Scan for the cell matching the given text and deliver its [x, y] coordinate at center. 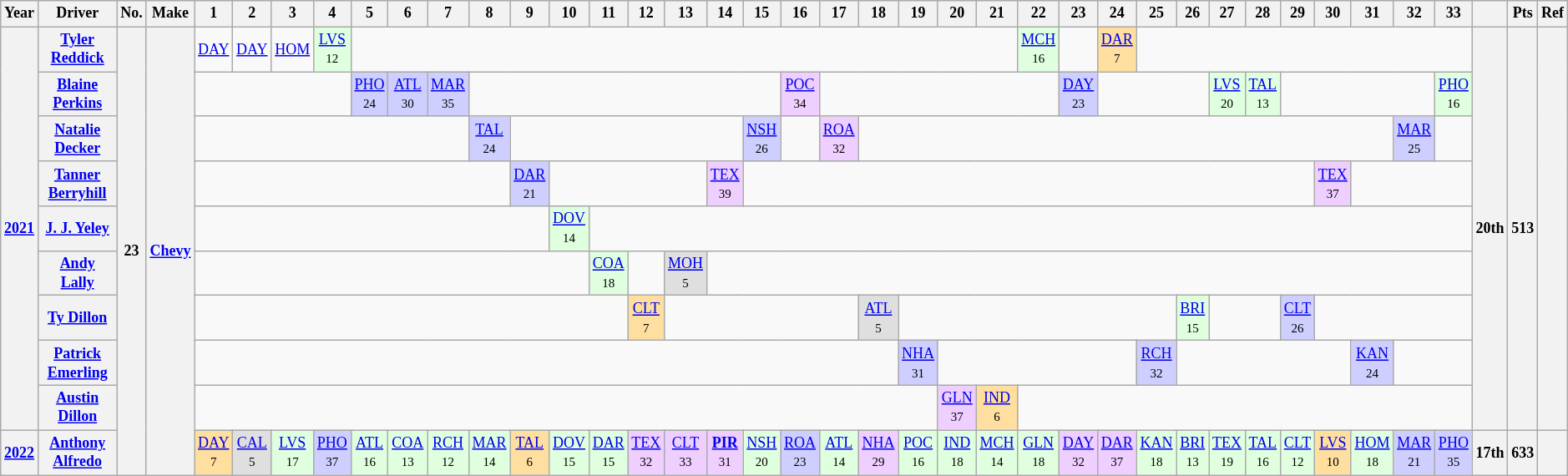
RCH12 [448, 453]
MCH 14 [997, 453]
MAR25 [1414, 139]
PIR31 [725, 453]
16 [800, 13]
MAR21 [1414, 453]
BRI15 [1192, 318]
COA13 [407, 453]
ROA23 [800, 453]
NHA31 [918, 363]
Tanner Berryhill [77, 184]
28 [1262, 13]
633 [1523, 453]
PHO35 [1454, 453]
30 [1333, 13]
LVS20 [1227, 94]
DAY7 [214, 453]
NSH20 [761, 453]
TEX39 [725, 184]
19 [918, 13]
POC34 [800, 94]
PHO16 [1454, 94]
22 [1039, 13]
20th [1490, 229]
Andy Lally [77, 273]
5 [369, 13]
Ref [1553, 13]
COA18 [608, 273]
ROA32 [838, 139]
HOM [292, 49]
DAR7 [1117, 49]
2022 [20, 453]
CLT7 [646, 318]
31 [1373, 13]
DAR37 [1117, 453]
KAN24 [1373, 363]
NSH26 [761, 139]
IND18 [957, 453]
NHA29 [878, 453]
21 [997, 13]
7 [448, 13]
12 [646, 13]
32 [1414, 13]
MAR35 [448, 94]
ATL16 [369, 453]
ATL30 [407, 94]
Austin Dillon [77, 408]
Patrick Emerling [77, 363]
1 [214, 13]
Blaine Perkins [77, 94]
BRI13 [1192, 453]
CLT12 [1297, 453]
TAL13 [1262, 94]
Driver [77, 13]
11 [608, 13]
9 [529, 13]
ATL14 [838, 453]
CAL5 [252, 453]
POC16 [918, 453]
4 [332, 13]
PHO24 [369, 94]
2021 [20, 229]
ATL5 [878, 318]
LVS10 [1333, 453]
GLN37 [957, 408]
LVS17 [292, 453]
TAL16 [1262, 453]
513 [1523, 229]
TEX32 [646, 453]
DAR15 [608, 453]
HOM18 [1373, 453]
MOH5 [686, 273]
CLT33 [686, 453]
26 [1192, 13]
13 [686, 13]
20 [957, 13]
TAL24 [489, 139]
10 [569, 13]
17 [838, 13]
3 [292, 13]
Natalie Decker [77, 139]
DAY23 [1078, 94]
Tyler Reddick [77, 49]
DOV14 [569, 229]
25 [1156, 13]
DAR21 [529, 184]
TEX19 [1227, 453]
29 [1297, 13]
24 [1117, 13]
2 [252, 13]
17th [1490, 453]
18 [878, 13]
LVS12 [332, 49]
PHO37 [332, 453]
Anthony Alfredo [77, 453]
DAY32 [1078, 453]
Year [20, 13]
IND6 [997, 408]
KAN 18 [1156, 453]
Chevy [170, 251]
RCH32 [1156, 363]
J. J. Yeley [77, 229]
No. [132, 13]
TEX37 [1333, 184]
MCH16 [1039, 49]
Pts [1523, 13]
14 [725, 13]
Ty Dillon [77, 318]
15 [761, 13]
TAL6 [529, 453]
27 [1227, 13]
6 [407, 13]
DOV15 [569, 453]
Make [170, 13]
MAR14 [489, 453]
8 [489, 13]
GLN 18 [1039, 453]
33 [1454, 13]
CLT26 [1297, 318]
